Detect which cell encompasses the target text, then output its (X, Y) center coordinate. 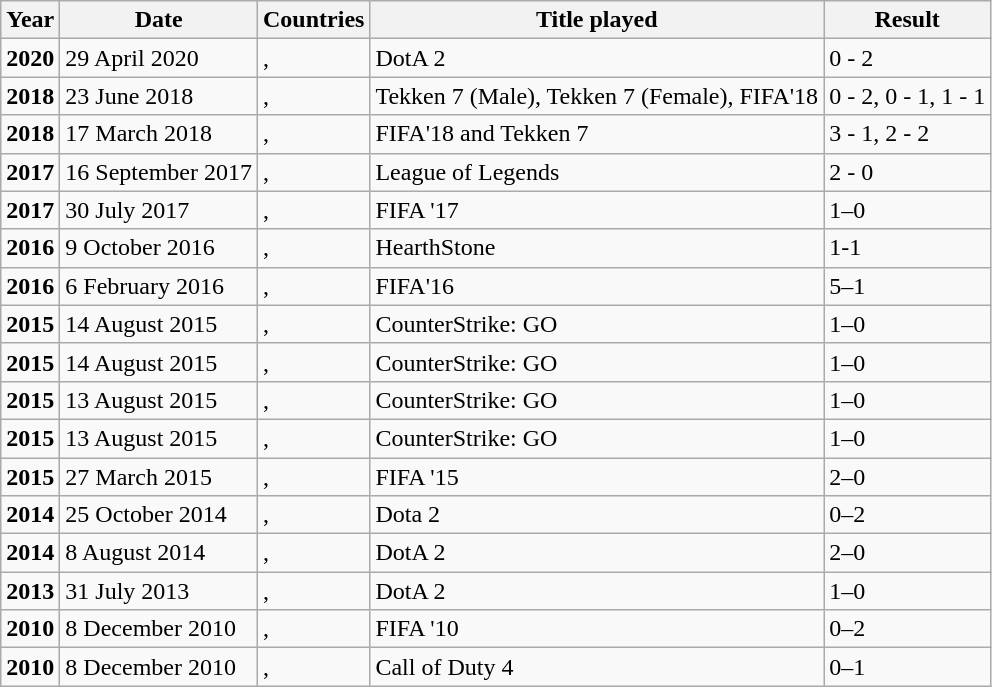
Tekken 7 (Male), Tekken 7 (Female), FIFA'18 (597, 96)
Call of Duty 4 (597, 667)
6 February 2016 (159, 286)
FIFA'18 and Tekken 7 (597, 134)
FIFA'16 (597, 286)
Result (908, 20)
1-1 (908, 248)
17 March 2018 (159, 134)
9 October 2016 (159, 248)
League of Legends (597, 172)
0 - 2 (908, 58)
Dota 2 (597, 515)
23 June 2018 (159, 96)
FIFA '10 (597, 629)
Title played (597, 20)
16 September 2017 (159, 172)
29 April 2020 (159, 58)
0–1 (908, 667)
25 October 2014 (159, 515)
Year (30, 20)
FIFA '17 (597, 210)
2 - 0 (908, 172)
Countries (314, 20)
Date (159, 20)
0 - 2, 0 - 1, 1 - 1 (908, 96)
FIFA '15 (597, 477)
27 March 2015 (159, 477)
HearthStone (597, 248)
31 July 2013 (159, 591)
3 - 1, 2 - 2 (908, 134)
5–1 (908, 286)
2013 (30, 591)
2020 (30, 58)
30 July 2017 (159, 210)
8 August 2014 (159, 553)
